Determine the [x, y] coordinate at the center of the cell enclosing the given text.  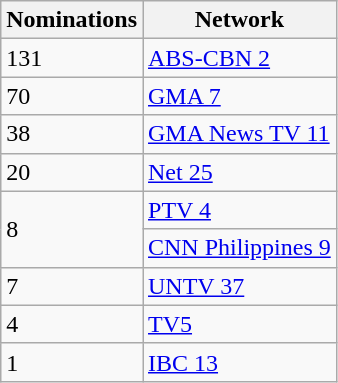
PTV 4 [239, 210]
IBC 13 [239, 362]
38 [72, 134]
4 [72, 324]
TV5 [239, 324]
20 [72, 172]
Nominations [72, 20]
CNN Philippines 9 [239, 248]
8 [72, 229]
UNTV 37 [239, 286]
1 [72, 362]
ABS-CBN 2 [239, 58]
Network [239, 20]
131 [72, 58]
70 [72, 96]
GMA 7 [239, 96]
GMA News TV 11 [239, 134]
7 [72, 286]
Net 25 [239, 172]
